Determine the (x, y) coordinate at the center of the cell enclosing the given text.  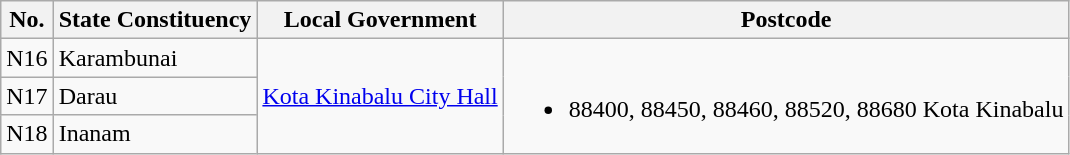
88400, 88450, 88460, 88520, 88680 Kota Kinabalu (786, 96)
Karambunai (155, 58)
State Constituency (155, 20)
Inanam (155, 134)
Darau (155, 96)
N17 (27, 96)
Local Government (380, 20)
Postcode (786, 20)
Kota Kinabalu City Hall (380, 96)
N18 (27, 134)
N16 (27, 58)
No. (27, 20)
